Identify which cell holds the provided text, then report its (X, Y) central coordinate. 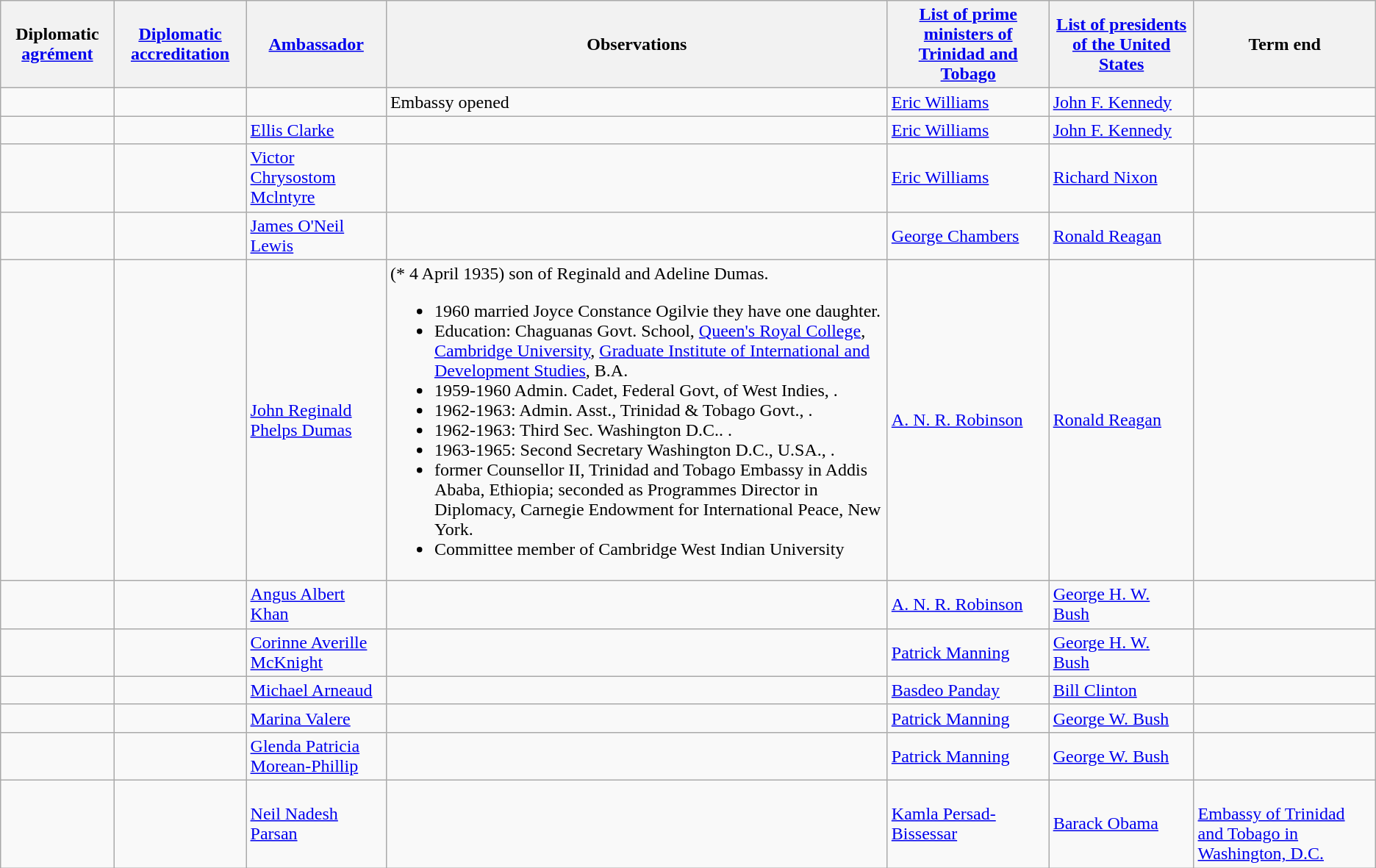
Kamla Persad-Bissessar (968, 823)
Embassy of Trinidad and Tobago in Washington, D.C. (1285, 823)
Victor Chrysostom Mclntyre (316, 178)
Bill Clinton (1122, 690)
Diplomatic agrément (57, 44)
Term end (1285, 44)
John Reginald Phelps Dumas (316, 420)
Michael Arneaud (316, 690)
Ambassador (316, 44)
Ellis Clarke (316, 130)
George Chambers (968, 235)
Richard Nixon (1122, 178)
Corinne Averille McKnight (316, 653)
Glenda Patricia Morean-Phillip (316, 756)
Embassy opened (637, 102)
Observations (637, 44)
Basdeo Panday (968, 690)
Angus Albert Khan (316, 604)
James O'Neil Lewis (316, 235)
Neil Nadesh Parsan (316, 823)
List of presidents of the United States (1122, 44)
Diplomatic accreditation (180, 44)
Marina Valere (316, 718)
Barack Obama (1122, 823)
List of prime ministers of Trinidad and Tobago (968, 44)
